Capture the cell that displays the provided text and extract its [x, y] central coordinate. 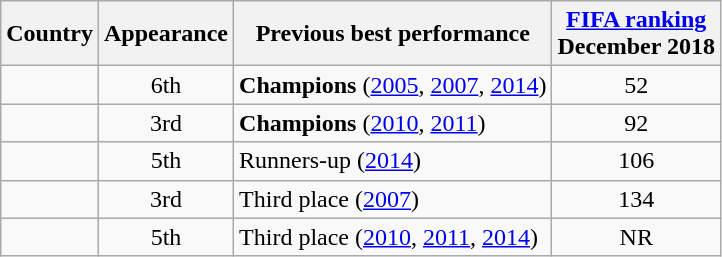
Runners-up (2014) [393, 161]
Country [50, 34]
52 [636, 85]
Champions (2005, 2007, 2014) [393, 85]
106 [636, 161]
Third place (2007) [393, 199]
Previous best performance [393, 34]
FIFA rankingDecember 2018 [636, 34]
NR [636, 237]
92 [636, 123]
Champions (2010, 2011) [393, 123]
134 [636, 199]
Third place (2010, 2011, 2014) [393, 237]
6th [166, 85]
Appearance [166, 34]
